Return the (x, y) coordinate for the center point of the cell that contains the specified text.  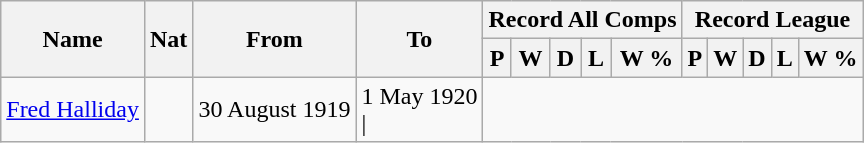
From (274, 39)
1 May 1920| (420, 110)
To (420, 39)
Fred Halliday (73, 110)
Record League (772, 20)
Record All Comps (582, 20)
30 August 1919 (274, 110)
Nat (168, 39)
Name (73, 39)
